Extract the [x, y] coordinate from the center of the cell holding the provided text.  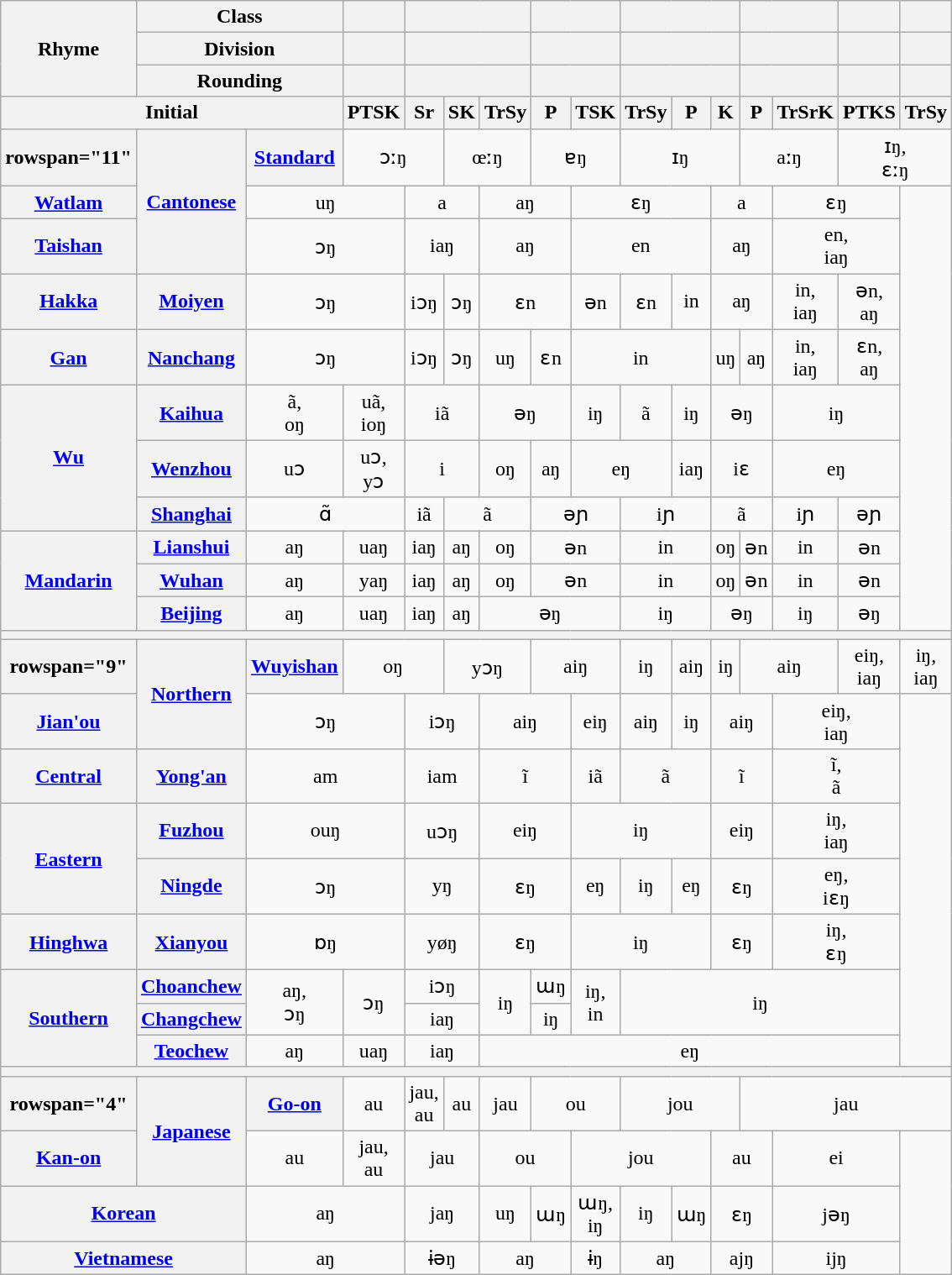
yɔŋ [487, 667]
Vietnamese [124, 1258]
ɯŋ,iŋ [596, 1215]
Class [239, 17]
ouŋ [325, 830]
Cantonese [191, 202]
ajŋ [742, 1258]
Wuhan [191, 580]
Changchew [191, 1019]
Central [69, 776]
iɛ [742, 469]
Jian'ou [69, 721]
ɔːŋ [393, 157]
Southern [69, 1019]
uɔ,yɔ [374, 469]
iŋ,ɛŋ [836, 942]
Choanchew [191, 987]
PTSK [374, 113]
yaŋ [374, 580]
en,iaŋ [836, 247]
Wenzhou [191, 469]
i [442, 469]
Rhyme [69, 49]
Fuzhou [191, 830]
Nanchang [191, 358]
ɪŋ,ɛːŋ [895, 157]
yøŋ [442, 942]
Yong'an [191, 776]
Mandarin [69, 581]
yŋ [442, 887]
K [725, 113]
rowspan="11" [69, 157]
Rounding [239, 81]
ijŋ [836, 1258]
jaŋ [442, 1215]
Shanghai [191, 514]
Kan-on [69, 1157]
ĩ,ã [836, 776]
uã,ioŋ [374, 413]
iam [442, 776]
PTKS [870, 113]
ɛn,aŋ [870, 358]
Wu [69, 459]
jəŋ [836, 1215]
ɑ̃ [325, 514]
Division [239, 49]
œːŋ [487, 157]
eŋ,iɛŋ [836, 887]
Standard [294, 157]
ɪŋ [680, 157]
rowspan="4" [69, 1104]
Wuyishan [294, 667]
en [641, 247]
Eastern [69, 858]
Taishan [69, 247]
Korean [124, 1215]
rowspan="9" [69, 667]
ɒŋ [325, 942]
Hakka [69, 302]
Kaihua [191, 413]
Gan [69, 358]
aŋ,ɔŋ [294, 1003]
Japanese [191, 1131]
ɐŋ [576, 157]
Beijing [191, 614]
Northern [191, 694]
ei [836, 1157]
Ningde [191, 887]
Go-on [294, 1104]
Teochew [191, 1051]
TSK [596, 113]
Sr [424, 113]
aːŋ [789, 157]
ən,aŋ [870, 302]
TrSrK [806, 113]
ɨəŋ [442, 1258]
uɔ [294, 469]
SK [462, 113]
iŋ,in [596, 1003]
Initial [171, 113]
Hinghwa [69, 942]
uɔŋ [442, 830]
ɨŋ [596, 1258]
Watlam [69, 202]
Xianyou [191, 942]
Lianshui [191, 548]
am [325, 776]
ã,oŋ [294, 413]
Moiyen [191, 302]
